Return the [X, Y] coordinate for the center point of the cell that contains the specified text.  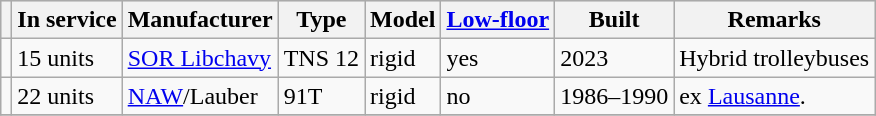
Manufacturer [200, 20]
Low-floor [498, 20]
1986–1990 [614, 96]
no [498, 96]
15 units [67, 58]
yes [498, 58]
TNS 12 [321, 58]
NAW/Lauber [200, 96]
22 units [67, 96]
In service [67, 20]
Remarks [774, 20]
Type [321, 20]
2023 [614, 58]
91T [321, 96]
ex Lausanne. [774, 96]
Hybrid trolleybuses [774, 58]
Built [614, 20]
SOR Libchavy [200, 58]
Model [403, 20]
